Determine the [x, y] coordinate at the center of the cell enclosing the given text.  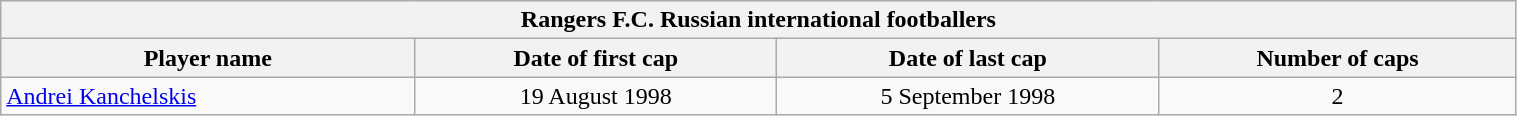
5 September 1998 [968, 96]
Date of last cap [968, 58]
Rangers F.C. Russian international footballers [758, 20]
Player name [208, 58]
Andrei Kanchelskis [208, 96]
19 August 1998 [596, 96]
Number of caps [1338, 58]
2 [1338, 96]
Date of first cap [596, 58]
